Search for the cell housing the specified text and yield its [X, Y] center coordinate. 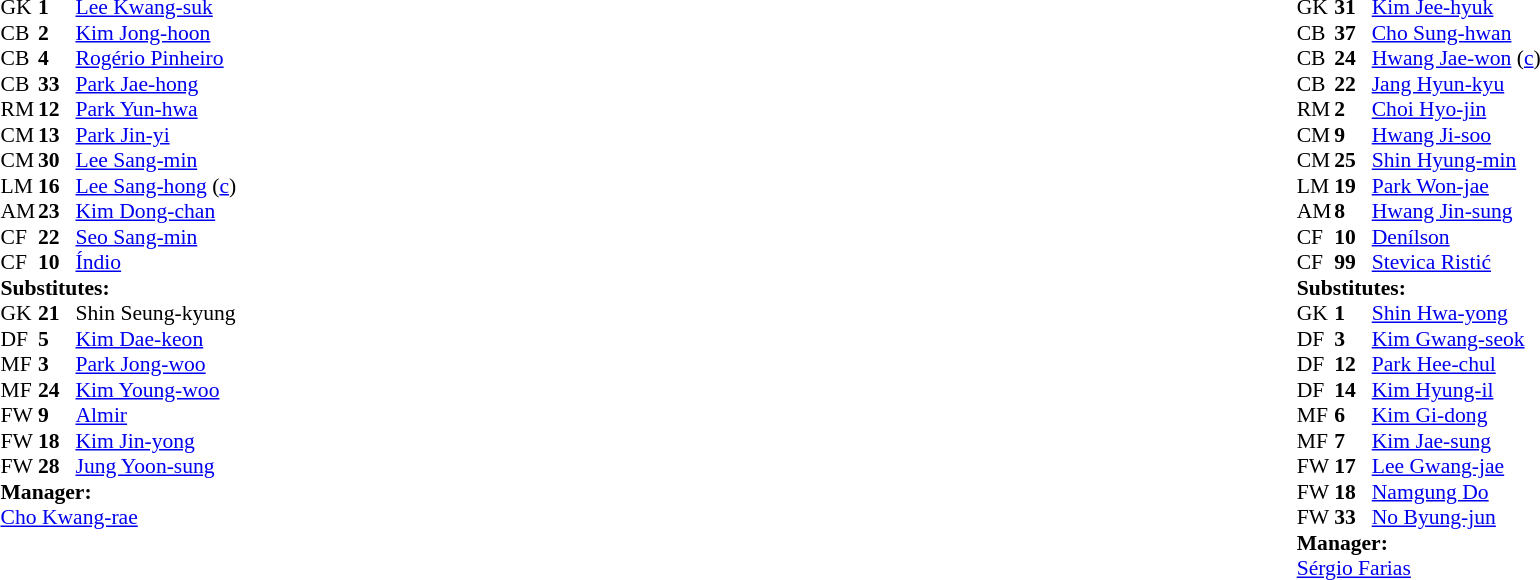
99 [1353, 263]
Park Jin-yi [156, 135]
Kim Dong-chan [156, 211]
16 [57, 186]
37 [1353, 33]
Park Yun-hwa [156, 109]
Jung Yoon-sung [156, 467]
30 [57, 161]
28 [57, 467]
19 [1353, 186]
8 [1353, 211]
7 [1353, 441]
6 [1353, 415]
25 [1353, 161]
4 [57, 59]
Manager: [118, 492]
Park Jong-woo [156, 365]
Shin Seung-kyung [156, 313]
Lee Sang-min [156, 161]
Kim Young-woo [156, 390]
Kim Dae-keon [156, 339]
13 [57, 135]
21 [57, 313]
Almir [156, 415]
17 [1353, 467]
Lee Sang-hong (c) [156, 186]
Índio [156, 263]
Seo Sang-min [156, 237]
1 [1353, 313]
23 [57, 211]
14 [1353, 390]
Rogério Pinheiro [156, 59]
Kim Jin-yong [156, 441]
Kim Jong-hoon [156, 33]
Park Jae-hong [156, 84]
Substitutes: [118, 288]
5 [57, 339]
Cho Kwang-rae [118, 517]
